Detect which cell encompasses the target text, then output its [x, y] center coordinate. 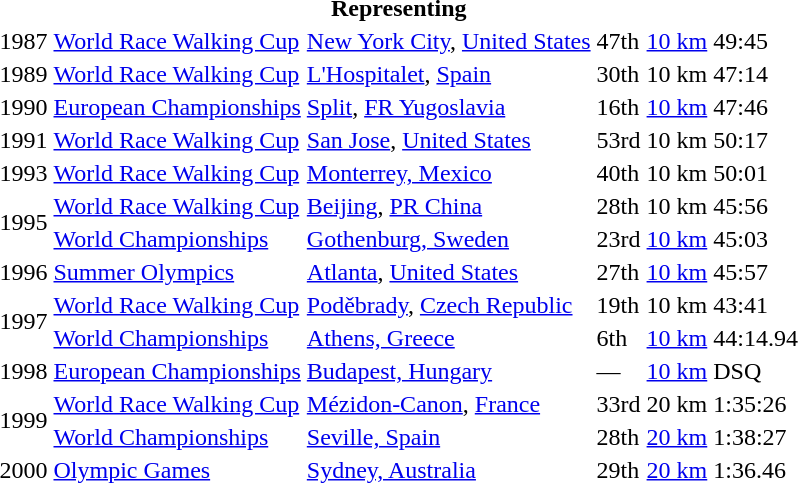
Beijing, PR China [448, 206]
San Jose, United States [448, 140]
30th [618, 74]
Gothenburg, Sweden [448, 239]
27th [618, 272]
40th [618, 173]
Mézidon-Canon, France [448, 404]
16th [618, 107]
Split, FR Yugoslavia [448, 107]
New York City, United States [448, 41]
Seville, Spain [448, 437]
— [618, 371]
Budapest, Hungary [448, 371]
Athens, Greece [448, 338]
19th [618, 305]
6th [618, 338]
33rd [618, 404]
23rd [618, 239]
Monterrey, Mexico [448, 173]
L'Hospitalet, Spain [448, 74]
Poděbrady, Czech Republic [448, 305]
Atlanta, United States [448, 272]
53rd [618, 140]
Summer Olympics [177, 272]
47th [618, 41]
